Return [x, y] of the center of cell containing provided text 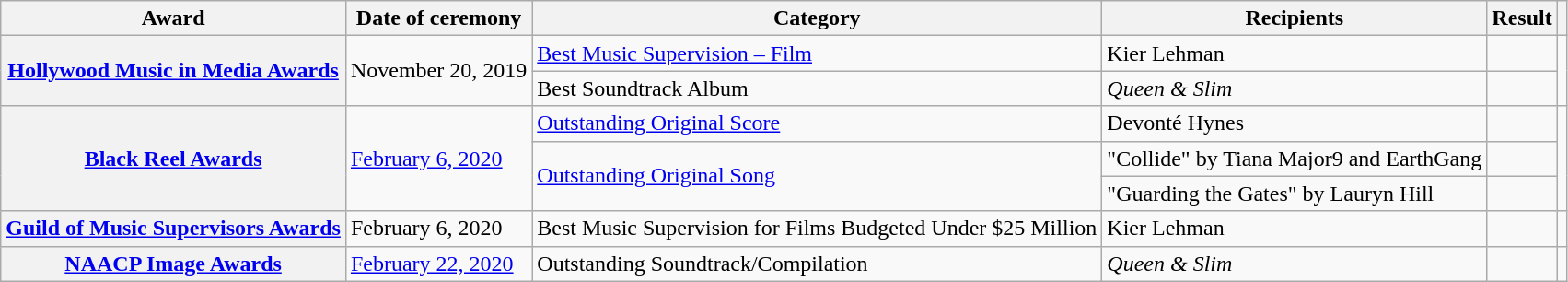
Black Reel Awards [173, 159]
Award [173, 18]
"Collide" by Tiana Major9 and EarthGang [1295, 159]
Guild of Music Supervisors Awards [173, 229]
Outstanding Original Song [818, 176]
Category [818, 18]
Best Soundtrack Album [818, 88]
Best Music Supervision – Film [818, 53]
Recipients [1295, 18]
Outstanding Original Score [818, 123]
"Guarding the Gates" by Lauryn Hill [1295, 194]
Hollywood Music in Media Awards [173, 71]
Devonté Hynes [1295, 123]
Best Music Supervision for Films Budgeted Under $25 Million [818, 229]
NAACP Image Awards [173, 264]
Result [1522, 18]
Outstanding Soundtrack/Compilation [818, 264]
February 22, 2020 [438, 264]
November 20, 2019 [438, 71]
Date of ceremony [438, 18]
